Output the [X, Y] coordinate of the center of the cell containing the given text.  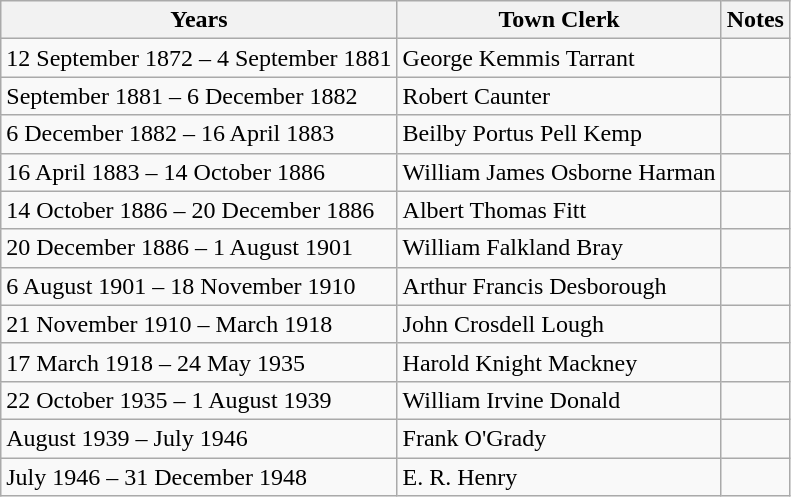
14 October 1886 – 20 December 1886 [199, 210]
12 September 1872 – 4 September 1881 [199, 58]
21 November 1910 – March 1918 [199, 324]
George Kemmis Tarrant [559, 58]
E. R. Henry [559, 477]
William Falkland Bray [559, 248]
Notes [755, 20]
July 1946 – 31 December 1948 [199, 477]
16 April 1883 – 14 October 1886 [199, 172]
Town Clerk [559, 20]
Albert Thomas Fitt [559, 210]
20 December 1886 – 1 August 1901 [199, 248]
William Irvine Donald [559, 400]
Beilby Portus Pell Kemp [559, 134]
William James Osborne Harman [559, 172]
Robert Caunter [559, 96]
Arthur Francis Desborough [559, 286]
6 December 1882 – 16 April 1883 [199, 134]
John Crosdell Lough [559, 324]
Years [199, 20]
September 1881 – 6 December 1882 [199, 96]
Harold Knight Mackney [559, 362]
22 October 1935 – 1 August 1939 [199, 400]
Frank O'Grady [559, 438]
August 1939 – July 1946 [199, 438]
6 August 1901 – 18 November 1910 [199, 286]
17 March 1918 – 24 May 1935 [199, 362]
